Extract the (X, Y) coordinate from the center of the cell holding the provided text.  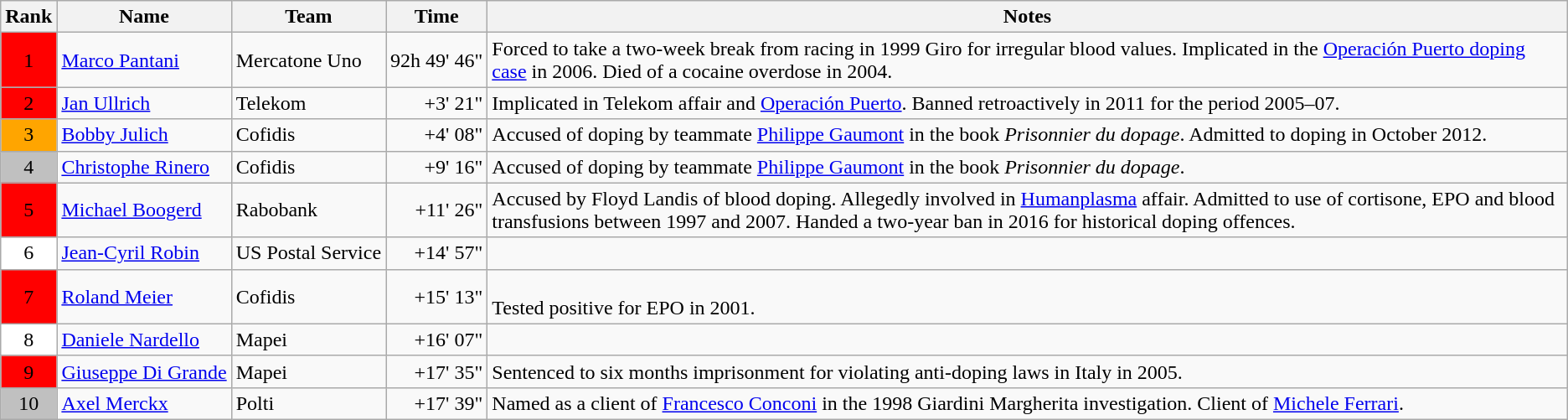
+14' 57" (437, 253)
+17' 35" (437, 371)
+15' 13" (437, 297)
Giuseppe Di Grande (144, 371)
3 (28, 135)
Marco Pantani (144, 60)
1 (28, 60)
+3' 21" (437, 103)
Rank (28, 17)
7 (28, 297)
Roland Meier (144, 297)
2 (28, 103)
Michael Boogerd (144, 210)
Bobby Julich (144, 135)
+17' 39" (437, 403)
Daniele Nardello (144, 340)
+4' 08" (437, 135)
Time (437, 17)
US Postal Service (308, 253)
Named as a client of Francesco Conconi in the 1998 Giardini Margherita investigation. Client of Michele Ferrari. (1027, 403)
Rabobank (308, 210)
Implicated in Telekom affair and Operación Puerto. Banned retroactively in 2011 for the period 2005–07. (1027, 103)
10 (28, 403)
Jean-Cyril Robin (144, 253)
+16' 07" (437, 340)
Christophe Rinero (144, 167)
8 (28, 340)
Sentenced to six months imprisonment for violating anti-doping laws in Italy in 2005. (1027, 371)
+9' 16" (437, 167)
9 (28, 371)
Axel Merckx (144, 403)
5 (28, 210)
92h 49' 46" (437, 60)
Jan Ullrich (144, 103)
Mercatone Uno (308, 60)
+11' 26" (437, 210)
Accused of doping by teammate Philippe Gaumont in the book Prisonnier du dopage. (1027, 167)
Notes (1027, 17)
Tested positive for EPO in 2001. (1027, 297)
6 (28, 253)
Accused of doping by teammate Philippe Gaumont in the book Prisonnier du dopage. Admitted to doping in October 2012. (1027, 135)
Name (144, 17)
Team (308, 17)
4 (28, 167)
Polti (308, 403)
Telekom (308, 103)
